Search for the cell housing the specified text and yield its [X, Y] center coordinate. 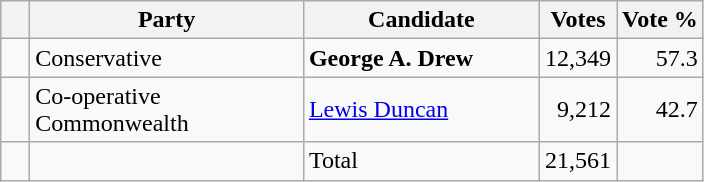
Votes [578, 20]
Vote % [660, 20]
Co-operative Commonwealth [167, 110]
George A. Drew [421, 58]
Lewis Duncan [421, 110]
Party [167, 20]
42.7 [660, 110]
Candidate [421, 20]
9,212 [578, 110]
12,349 [578, 58]
Total [421, 161]
57.3 [660, 58]
Conservative [167, 58]
21,561 [578, 161]
